For the text-containing cell, return its midpoint in [X, Y] coordinate format. 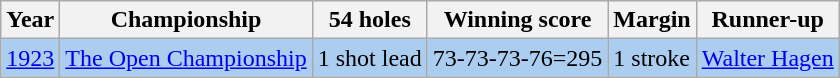
1923 [30, 58]
Margin [652, 20]
1 shot lead [370, 58]
Championship [186, 20]
The Open Championship [186, 58]
54 holes [370, 20]
Year [30, 20]
Runner-up [768, 20]
1 stroke [652, 58]
Walter Hagen [768, 58]
Winning score [518, 20]
73-73-73-76=295 [518, 58]
